Extract the (x, y) coordinate from the center of the cell holding the provided text.  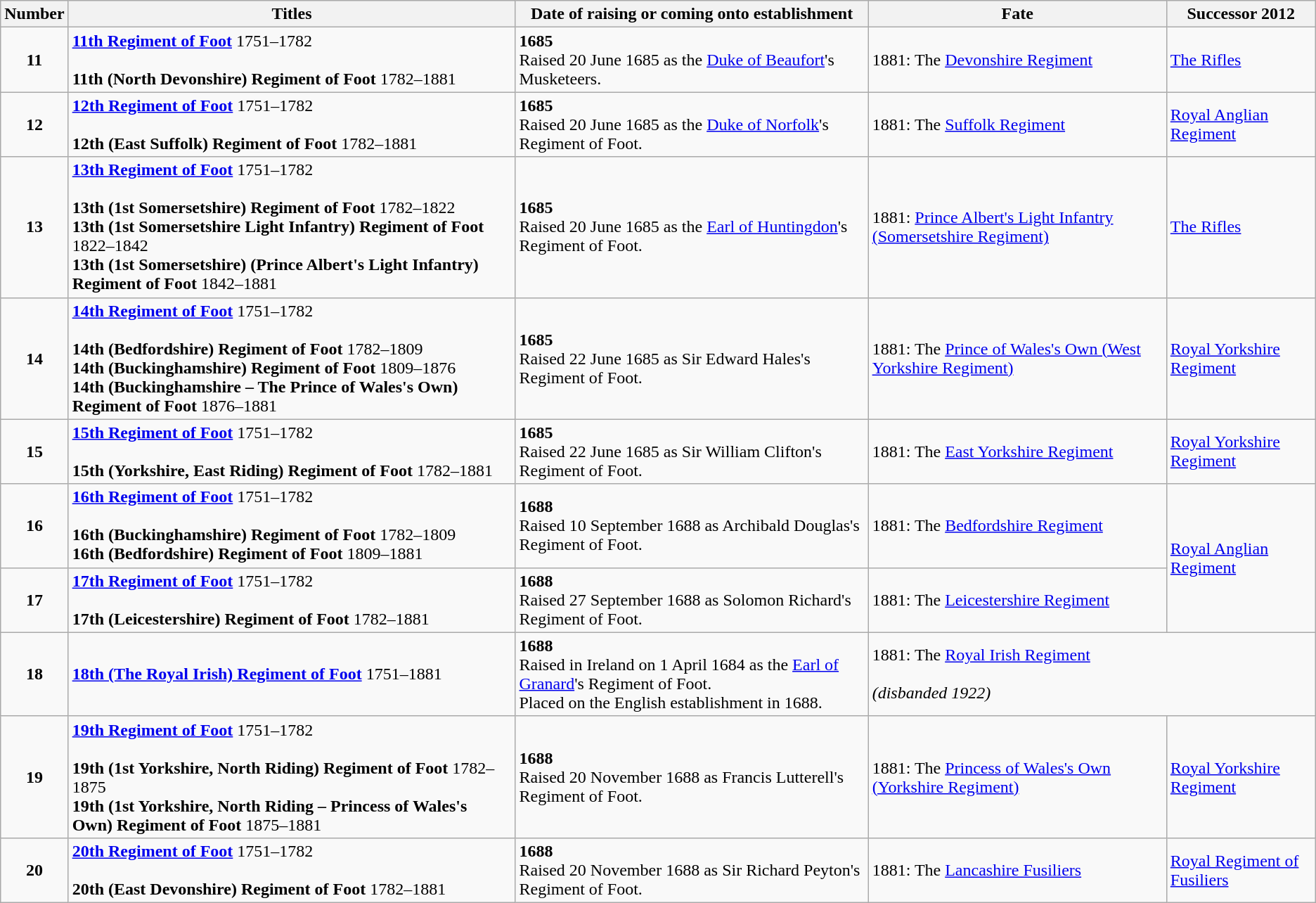
Date of raising or coming onto establishment (692, 14)
14 (34, 359)
1685Raised 20 June 1685 as the Duke of Norfolk's Regiment of Foot. (692, 124)
Fate (1017, 14)
1881: The East Yorkshire Regiment (1017, 451)
11 (34, 60)
1881: Prince Albert's Light Infantry (Somersetshire Regiment) (1017, 227)
18 (34, 674)
Titles (292, 14)
17th Regiment of Foot 1751–178217th (Leicestershire) Regiment of Foot 1782–1881 (292, 600)
1688Raised 20 November 1688 as Francis Lutterell's Regiment of Foot. (692, 776)
20th Regiment of Foot 1751–178220th (East Devonshire) Regiment of Foot 1782–1881 (292, 870)
1881: The Devonshire Regiment (1017, 60)
1685Raised 20 June 1685 as the Earl of Huntingdon's Regiment of Foot. (692, 227)
1881: The Suffolk Regiment (1017, 124)
1688Raised 27 September 1688 as Solomon Richard's Regiment of Foot. (692, 600)
19 (34, 776)
16th Regiment of Foot 1751–178216th (Buckinghamshire) Regiment of Foot 1782–1809 16th (Bedfordshire) Regiment of Foot 1809–1881 (292, 526)
1688Raised in Ireland on 1 April 1684 as the Earl of Granard's Regiment of Foot.Placed on the English establishment in 1688. (692, 674)
Royal Regiment of Fusiliers (1241, 870)
1881: The Prince of Wales's Own (West Yorkshire Regiment) (1017, 359)
1881: The Bedfordshire Regiment (1017, 526)
Number (34, 14)
1881: The Leicestershire Regiment (1017, 600)
18th (The Royal Irish) Regiment of Foot 1751–1881 (292, 674)
Successor 2012 (1241, 14)
1881: The Royal Irish Regiment(disbanded 1922) (1092, 674)
17 (34, 600)
11th Regiment of Foot 1751–178211th (North Devonshire) Regiment of Foot 1782–1881 (292, 60)
15 (34, 451)
1881: The Princess of Wales's Own (Yorkshire Regiment) (1017, 776)
12th Regiment of Foot 1751–178212th (East Suffolk) Regiment of Foot 1782–1881 (292, 124)
13 (34, 227)
1881: The Lancashire Fusiliers (1017, 870)
1685Raised 22 June 1685 as Sir William Clifton's Regiment of Foot. (692, 451)
12 (34, 124)
15th Regiment of Foot 1751–178215th (Yorkshire, East Riding) Regiment of Foot 1782–1881 (292, 451)
20 (34, 870)
1688Raised 10 September 1688 as Archibald Douglas's Regiment of Foot. (692, 526)
16 (34, 526)
1685Raised 20 June 1685 as the Duke of Beaufort's Musketeers. (692, 60)
1685Raised 22 June 1685 as Sir Edward Hales's Regiment of Foot. (692, 359)
1688Raised 20 November 1688 as Sir Richard Peyton's Regiment of Foot. (692, 870)
